Provide the [x, y] coordinate of the cell's center where the given text is located.  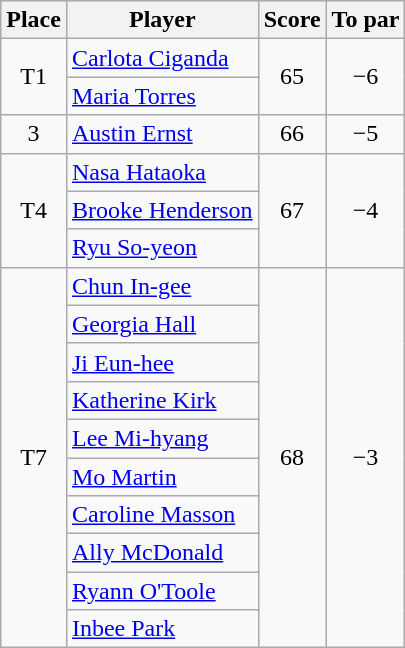
Ally McDonald [162, 553]
T1 [34, 77]
Caroline Masson [162, 515]
−5 [366, 134]
T7 [34, 458]
68 [292, 458]
Ryu So-yeon [162, 248]
Inbee Park [162, 629]
Austin Ernst [162, 134]
T4 [34, 210]
−3 [366, 458]
Mo Martin [162, 477]
Chun In-gee [162, 286]
Ji Eun-hee [162, 362]
Place [34, 20]
Nasa Hataoka [162, 172]
−4 [366, 210]
Katherine Kirk [162, 400]
−6 [366, 77]
Georgia Hall [162, 324]
65 [292, 77]
Lee Mi-hyang [162, 438]
Player [162, 20]
67 [292, 210]
Ryann O'Toole [162, 591]
Carlota Ciganda [162, 58]
To par [366, 20]
Score [292, 20]
3 [34, 134]
Brooke Henderson [162, 210]
Maria Torres [162, 96]
66 [292, 134]
